Find where the given text appears and provide that cell's center as [x, y] coordinate. 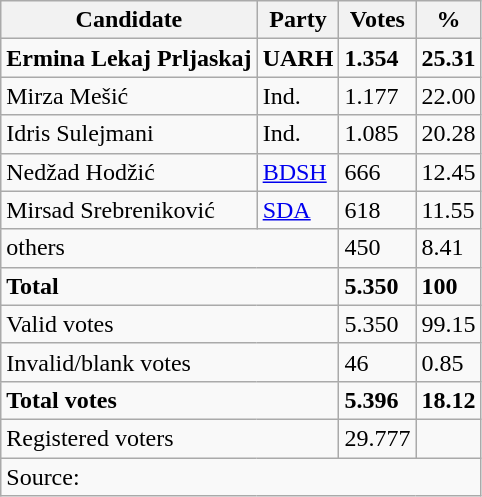
Votes [378, 20]
20.28 [448, 134]
100 [448, 286]
8.41 [448, 248]
666 [378, 172]
Candidate [129, 20]
Invalid/blank votes [170, 362]
29.777 [378, 438]
Nedžad Hodžić [129, 172]
99.15 [448, 324]
Mirza Mešić [129, 96]
18.12 [448, 400]
Party [298, 20]
1.177 [378, 96]
11.55 [448, 210]
22.00 [448, 96]
0.85 [448, 362]
12.45 [448, 172]
SDA [298, 210]
Valid votes [170, 324]
BDSH [298, 172]
5.396 [378, 400]
Ermina Lekaj Prljaskaj [129, 58]
25.31 [448, 58]
1.354 [378, 58]
Total [170, 286]
Registered voters [170, 438]
others [170, 248]
Idris Sulejmani [129, 134]
46 [378, 362]
450 [378, 248]
618 [378, 210]
1.085 [378, 134]
Mirsad Srebreniković [129, 210]
Total votes [170, 400]
% [448, 20]
Source: [241, 477]
UARH [298, 58]
